Determine the [X, Y] coordinate at the center of the cell enclosing the given text.  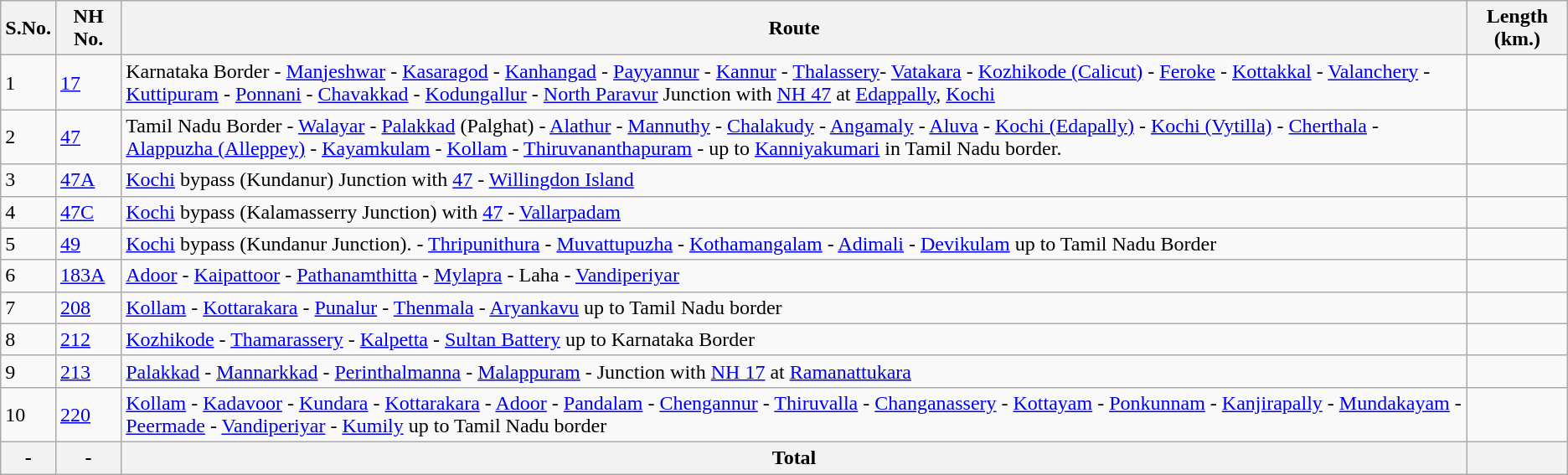
8 [28, 339]
NH No. [88, 28]
Kochi bypass (Kundanur) Junction with 47 - Willingdon Island [794, 180]
Kochi bypass (Kalamasserry Junction) with 47 - Vallarpadam [794, 212]
Palakkad - Mannarkkad - Perinthalmanna - Malappuram - Junction with NH 17 at Ramanattukara [794, 371]
47C [88, 212]
183A [88, 276]
6 [28, 276]
Kozhikode - Thamarassery - Kalpetta - Sultan Battery up to Karnataka Border [794, 339]
10 [28, 414]
1 [28, 82]
220 [88, 414]
47 [88, 137]
Kochi bypass (Kundanur Junction). - Thripunithura - Muvattupuzha - Kothamangalam - Adimali - Devikulam up to Tamil Nadu Border [794, 244]
213 [88, 371]
17 [88, 82]
3 [28, 180]
Length (km.) [1517, 28]
47A [88, 180]
5 [28, 244]
9 [28, 371]
S.No. [28, 28]
2 [28, 137]
Route [794, 28]
Total [794, 457]
Kollam - Kottarakara - Punalur - Thenmala - Aryankavu up to Tamil Nadu border [794, 307]
4 [28, 212]
Adoor - Kaipattoor - Pathanamthitta - Mylapra - Laha - Vandiperiyar [794, 276]
49 [88, 244]
208 [88, 307]
7 [28, 307]
212 [88, 339]
